Return the (x, y) coordinate for the center point of the cell that contains the specified text.  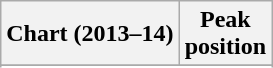
Peakposition (225, 34)
Chart (2013–14) (90, 34)
